Output the [X, Y] coordinate of the center of the cell containing the given text.  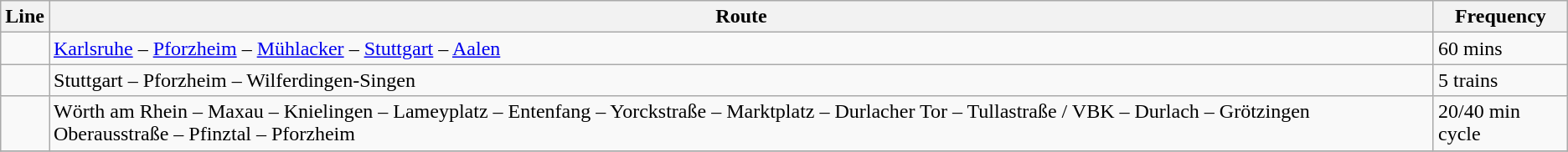
Route [740, 17]
Line [25, 17]
60 mins [1500, 48]
Karlsruhe – Pforzheim – Mühlacker – Stuttgart – Aalen [740, 48]
20/40 min cycle [1500, 124]
5 trains [1500, 80]
Stuttgart – Pforzheim – Wilferdingen-Singen [740, 80]
Frequency [1500, 17]
